Pinpoint the cell where the given text exists, returning its [x, y] midpoint coordinate. 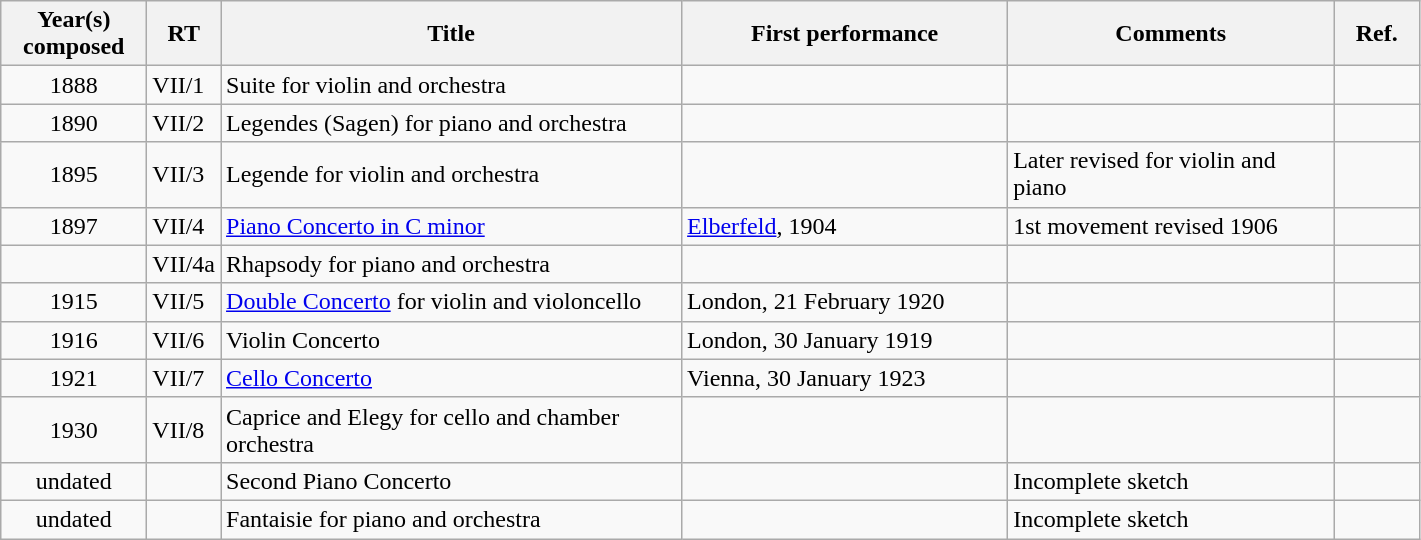
Double Concerto for violin and violoncello [452, 302]
Comments [1171, 34]
London, 30 January 1919 [845, 340]
Suite for violin and orchestra [452, 85]
Violin Concerto [452, 340]
First performance [845, 34]
1895 [74, 174]
Fantaisie for piano and orchestra [452, 519]
VII/4 [184, 226]
VII/4a [184, 264]
1890 [74, 123]
1930 [74, 430]
Year(s) composed [74, 34]
VII/2 [184, 123]
1st movement revised 1906 [1171, 226]
VII/6 [184, 340]
VII/3 [184, 174]
1916 [74, 340]
Vienna, 30 January 1923 [845, 378]
Second Piano Concerto [452, 481]
London, 21 February 1920 [845, 302]
Legende for violin and orchestra [452, 174]
Legendes (Sagen) for piano and orchestra [452, 123]
Piano Concerto in C minor [452, 226]
VII/1 [184, 85]
1915 [74, 302]
VII/7 [184, 378]
Caprice and Elegy for cello and chamber orchestra [452, 430]
Rhapsody for piano and orchestra [452, 264]
1921 [74, 378]
Cello Concerto [452, 378]
VII/8 [184, 430]
Later revised for violin and piano [1171, 174]
Title [452, 34]
Ref. [1377, 34]
1888 [74, 85]
RT [184, 34]
VII/5 [184, 302]
1897 [74, 226]
Elberfeld, 1904 [845, 226]
